Detect which cell encompasses the target text, then output its [x, y] center coordinate. 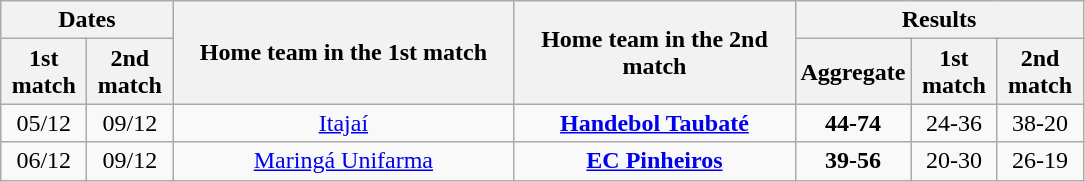
Results [939, 20]
20-30 [954, 161]
EC Pinheiros [654, 161]
26-19 [1040, 161]
Home team in the 1st match [344, 52]
38-20 [1040, 123]
05/12 [44, 123]
Handebol Taubaté [654, 123]
06/12 [44, 161]
24-36 [954, 123]
39-56 [853, 161]
44-74 [853, 123]
Home team in the 2nd match [654, 52]
Itajaí [344, 123]
Maringá Unifarma [344, 161]
Dates [87, 20]
Aggregate [853, 72]
